Determine the [X, Y] coordinate at the center of the cell enclosing the given text.  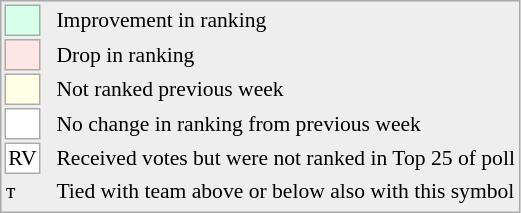
No change in ranking from previous week [286, 124]
Improvement in ranking [286, 20]
т [22, 191]
RV [22, 158]
Received votes but were not ranked in Top 25 of poll [286, 158]
Not ranked previous week [286, 90]
Tied with team above or below also with this symbol [286, 191]
Drop in ranking [286, 55]
